Return the (x, y) coordinate for the center point of the cell that contains the specified text.  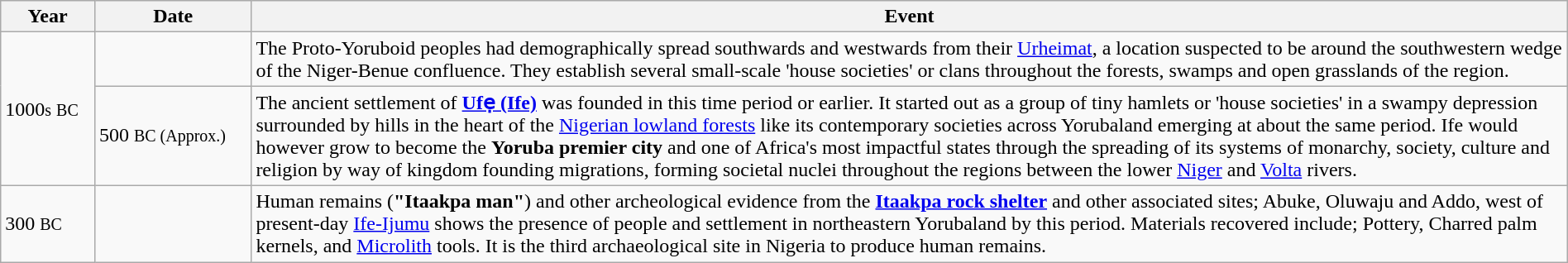
Year (48, 17)
Event (910, 17)
Date (172, 17)
300 BC (48, 223)
1000s BC (48, 109)
500 BC (Approx.) (172, 136)
